Capture the cell that displays the provided text and extract its (X, Y) central coordinate. 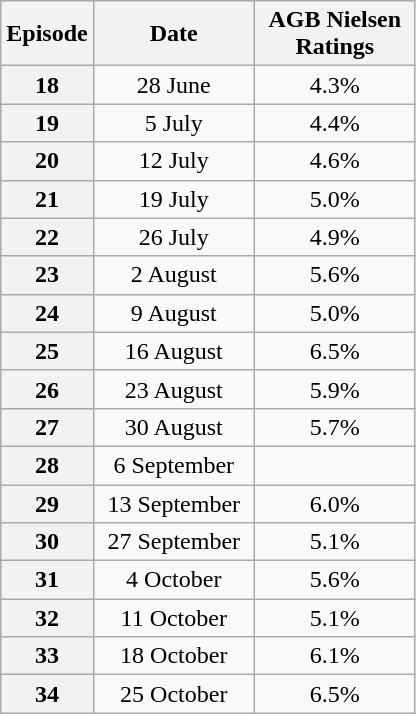
30 (47, 542)
32 (47, 618)
20 (47, 161)
25 October (174, 694)
Episode (47, 34)
AGB NielsenRatings (334, 34)
21 (47, 199)
4.6% (334, 161)
6.1% (334, 656)
12 July (174, 161)
4.4% (334, 123)
5.7% (334, 427)
4.9% (334, 237)
13 September (174, 503)
34 (47, 694)
11 October (174, 618)
9 August (174, 313)
31 (47, 580)
27 (47, 427)
Date (174, 34)
24 (47, 313)
19 July (174, 199)
25 (47, 351)
18 (47, 85)
28 June (174, 85)
33 (47, 656)
4.3% (334, 85)
18 October (174, 656)
6.0% (334, 503)
23 August (174, 389)
6 September (174, 465)
5 July (174, 123)
22 (47, 237)
30 August (174, 427)
23 (47, 275)
16 August (174, 351)
19 (47, 123)
27 September (174, 542)
26 July (174, 237)
2 August (174, 275)
5.9% (334, 389)
4 October (174, 580)
28 (47, 465)
29 (47, 503)
26 (47, 389)
